Extract the (x, y) coordinate from the center of the cell holding the provided text.  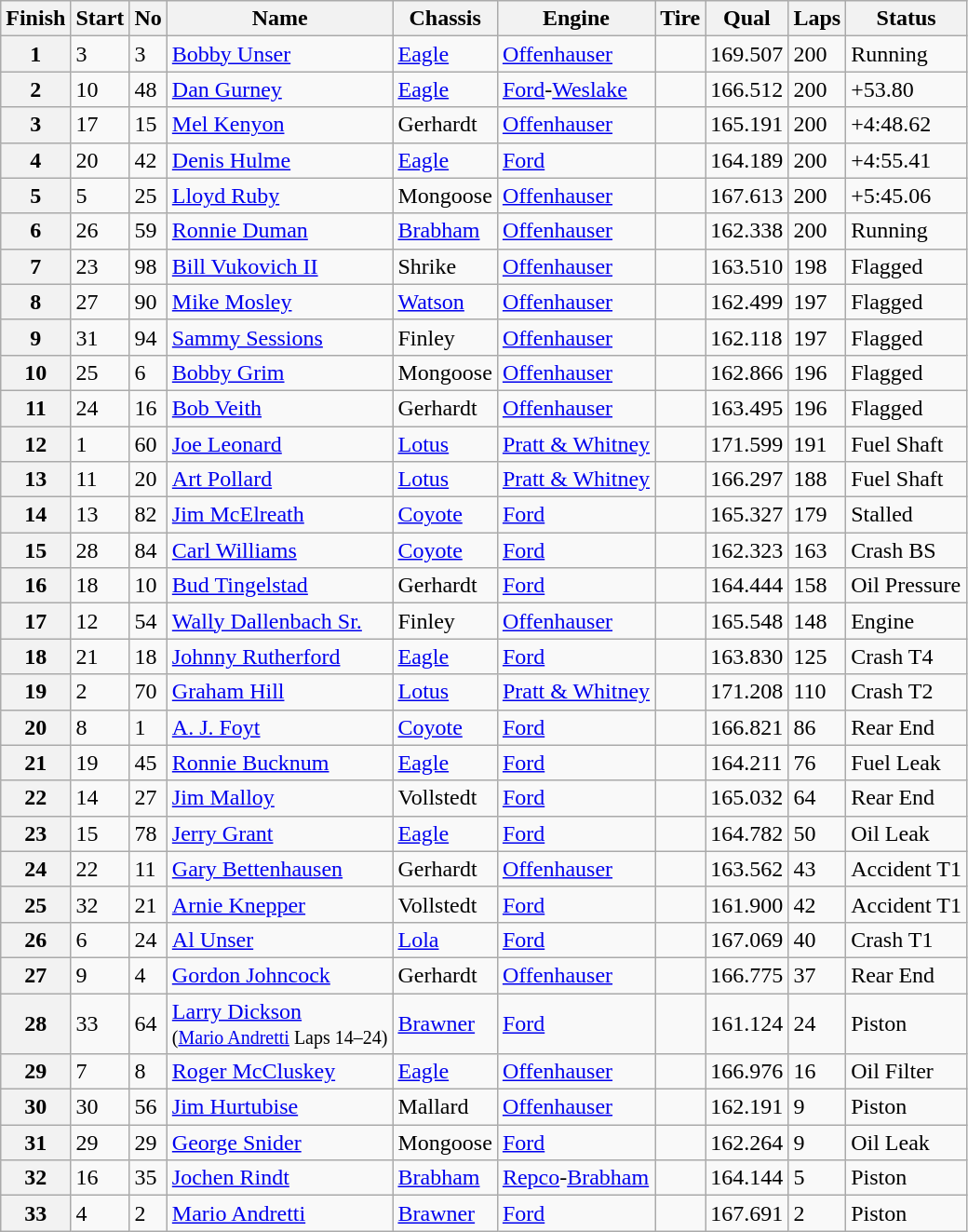
56 (148, 1107)
148 (817, 621)
167.613 (746, 196)
Denis Hulme (279, 160)
Ronnie Bucknum (279, 763)
Arnie Knepper (279, 904)
Carl Williams (279, 550)
162.323 (746, 550)
188 (817, 480)
Crash BS (907, 550)
Jochen Rindt (279, 1178)
Wally Dallenbach Sr. (279, 621)
198 (817, 266)
+4:48.62 (907, 125)
163.562 (746, 869)
Jim Hurtubise (279, 1107)
162.499 (746, 302)
179 (817, 515)
165.327 (746, 515)
125 (817, 657)
86 (817, 727)
37 (817, 975)
Bill Vukovich II (279, 266)
Chassis (445, 19)
167.691 (746, 1213)
165.032 (746, 798)
76 (817, 763)
Crash T2 (907, 692)
Jim McElreath (279, 515)
Watson (445, 302)
Jerry Grant (279, 833)
Shrike (445, 266)
+5:45.06 (907, 196)
60 (148, 444)
Name (279, 19)
164.782 (746, 833)
Dan Gurney (279, 89)
Al Unser (279, 940)
Bobby Unser (279, 54)
Bud Tingelstad (279, 586)
35 (148, 1178)
166.775 (746, 975)
90 (148, 302)
169.507 (746, 54)
164.444 (746, 586)
78 (148, 833)
Oil Filter (907, 1072)
171.208 (746, 692)
Lola (445, 940)
166.297 (746, 480)
Ford-Weslake (575, 89)
162.118 (746, 337)
54 (148, 621)
171.599 (746, 444)
Ronnie Duman (279, 231)
59 (148, 231)
Bobby Grim (279, 372)
A. J. Foyt (279, 727)
Oil Pressure (907, 586)
163.495 (746, 408)
No (148, 19)
165.191 (746, 125)
Gordon Johncock (279, 975)
Crash T4 (907, 657)
164.211 (746, 763)
70 (148, 692)
Joe Leonard (279, 444)
Gary Bettenhausen (279, 869)
166.821 (746, 727)
Finish (35, 19)
98 (148, 266)
163.510 (746, 266)
Mel Kenyon (279, 125)
+53.80 (907, 89)
40 (817, 940)
Tire (680, 19)
162.191 (746, 1107)
162.264 (746, 1143)
164.144 (746, 1178)
Larry Dickson(Mario Andretti Laps 14–24) (279, 1022)
Lloyd Ruby (279, 196)
Jim Malloy (279, 798)
Mallard (445, 1107)
161.124 (746, 1022)
45 (148, 763)
191 (817, 444)
Start (101, 19)
Qual (746, 19)
110 (817, 692)
162.866 (746, 372)
Mike Mosley (279, 302)
43 (817, 869)
Laps (817, 19)
158 (817, 586)
Fuel Leak (907, 763)
Sammy Sessions (279, 337)
94 (148, 337)
Johnny Rutherford (279, 657)
Stalled (907, 515)
161.900 (746, 904)
163 (817, 550)
Crash T1 (907, 940)
162.338 (746, 231)
82 (148, 515)
Graham Hill (279, 692)
Status (907, 19)
+4:55.41 (907, 160)
George Snider (279, 1143)
84 (148, 550)
164.189 (746, 160)
Bob Veith (279, 408)
166.976 (746, 1072)
50 (817, 833)
166.512 (746, 89)
Roger McCluskey (279, 1072)
Repco-Brabham (575, 1178)
Art Pollard (279, 480)
167.069 (746, 940)
48 (148, 89)
165.548 (746, 621)
Mario Andretti (279, 1213)
163.830 (746, 657)
